Provide the [X, Y] coordinate of the cell's center where the given text is located.  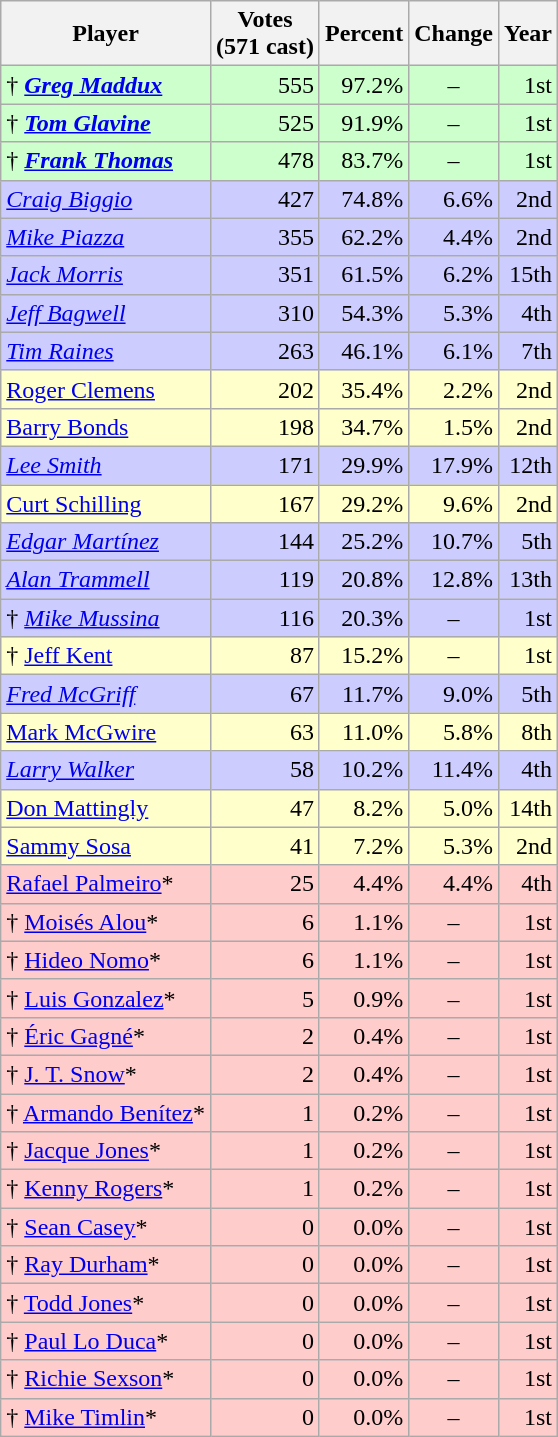
29.9% [364, 465]
46.1% [364, 351]
11.0% [364, 732]
15.2% [364, 656]
7.2% [364, 846]
Lee Smith [106, 465]
† Greg Maddux [106, 85]
Don Mattingly [106, 808]
Votes(571 cast) [264, 34]
263 [264, 351]
† Moisés Alou* [106, 922]
† Ray Durham* [106, 1265]
10.7% [454, 542]
10.2% [364, 770]
58 [264, 770]
5.0% [454, 808]
2.2% [454, 389]
167 [264, 503]
† Todd Jones* [106, 1303]
Mike Piazza [106, 237]
Alan Trammell [106, 580]
† Hideo Nomo* [106, 960]
Mark McGwire [106, 732]
20.8% [364, 580]
119 [264, 580]
74.8% [364, 199]
Larry Walker [106, 770]
9.6% [454, 503]
61.5% [364, 275]
† Jeff Kent [106, 656]
17.9% [454, 465]
† Richie Sexson* [106, 1379]
† Mike Timlin* [106, 1417]
Percent [364, 34]
Curt Schilling [106, 503]
† Mike Mussina [106, 618]
† Armando Benítez* [106, 1113]
† J. T. Snow* [106, 1074]
63 [264, 732]
310 [264, 313]
† Jacque Jones* [106, 1151]
67 [264, 694]
41 [264, 846]
† Kenny Rogers* [106, 1189]
14th [528, 808]
35.4% [364, 389]
34.7% [364, 427]
Roger Clemens [106, 389]
† Éric Gagné* [106, 1036]
Barry Bonds [106, 427]
87 [264, 656]
12.8% [454, 580]
6.2% [454, 275]
144 [264, 542]
0.9% [364, 998]
202 [264, 389]
116 [264, 618]
6.1% [454, 351]
† Paul Lo Duca* [106, 1341]
355 [264, 237]
8.2% [364, 808]
† Frank Thomas [106, 161]
54.3% [364, 313]
29.2% [364, 503]
† Sean Casey* [106, 1227]
478 [264, 161]
Jack Morris [106, 275]
427 [264, 199]
Tim Raines [106, 351]
25 [264, 884]
83.7% [364, 161]
47 [264, 808]
555 [264, 85]
Rafael Palmeiro* [106, 884]
Sammy Sosa [106, 846]
† Luis Gonzalez* [106, 998]
11.4% [454, 770]
Craig Biggio [106, 199]
Fred McGriff [106, 694]
1.5% [454, 427]
Year [528, 34]
25.2% [364, 542]
† Tom Glavine [106, 123]
15th [528, 275]
198 [264, 427]
Edgar Martínez [106, 542]
171 [264, 465]
97.2% [364, 85]
13th [528, 580]
6.6% [454, 199]
Jeff Bagwell [106, 313]
5.8% [454, 732]
Change [454, 34]
8th [528, 732]
525 [264, 123]
Player [106, 34]
62.2% [364, 237]
9.0% [454, 694]
351 [264, 275]
11.7% [364, 694]
7th [528, 351]
91.9% [364, 123]
5 [264, 998]
20.3% [364, 618]
12th [528, 465]
